Determine the [x, y] coordinate at the center of the cell enclosing the given text.  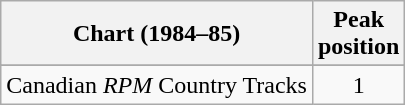
1 [358, 85]
Canadian RPM Country Tracks [157, 85]
Chart (1984–85) [157, 34]
Peakposition [358, 34]
